Provide the (x, y) coordinate of the cell's center where the given text is located.  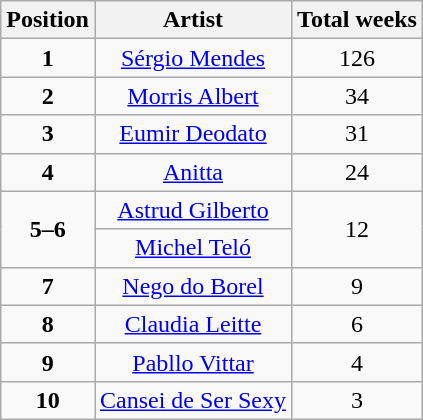
Sérgio Mendes (192, 58)
Morris Albert (192, 96)
34 (358, 96)
Pabllo Vittar (192, 362)
Claudia Leitte (192, 324)
Position (48, 20)
Artist (192, 20)
8 (48, 324)
6 (358, 324)
2 (48, 96)
5–6 (48, 229)
24 (358, 172)
31 (358, 134)
Total weeks (358, 20)
Astrud Gilberto (192, 210)
Michel Teló (192, 248)
12 (358, 229)
Anitta (192, 172)
Cansei de Ser Sexy (192, 400)
Eumir Deodato (192, 134)
126 (358, 58)
Nego do Borel (192, 286)
7 (48, 286)
1 (48, 58)
10 (48, 400)
